Provide the [X, Y] coordinate of the cell's center where the given text is located.  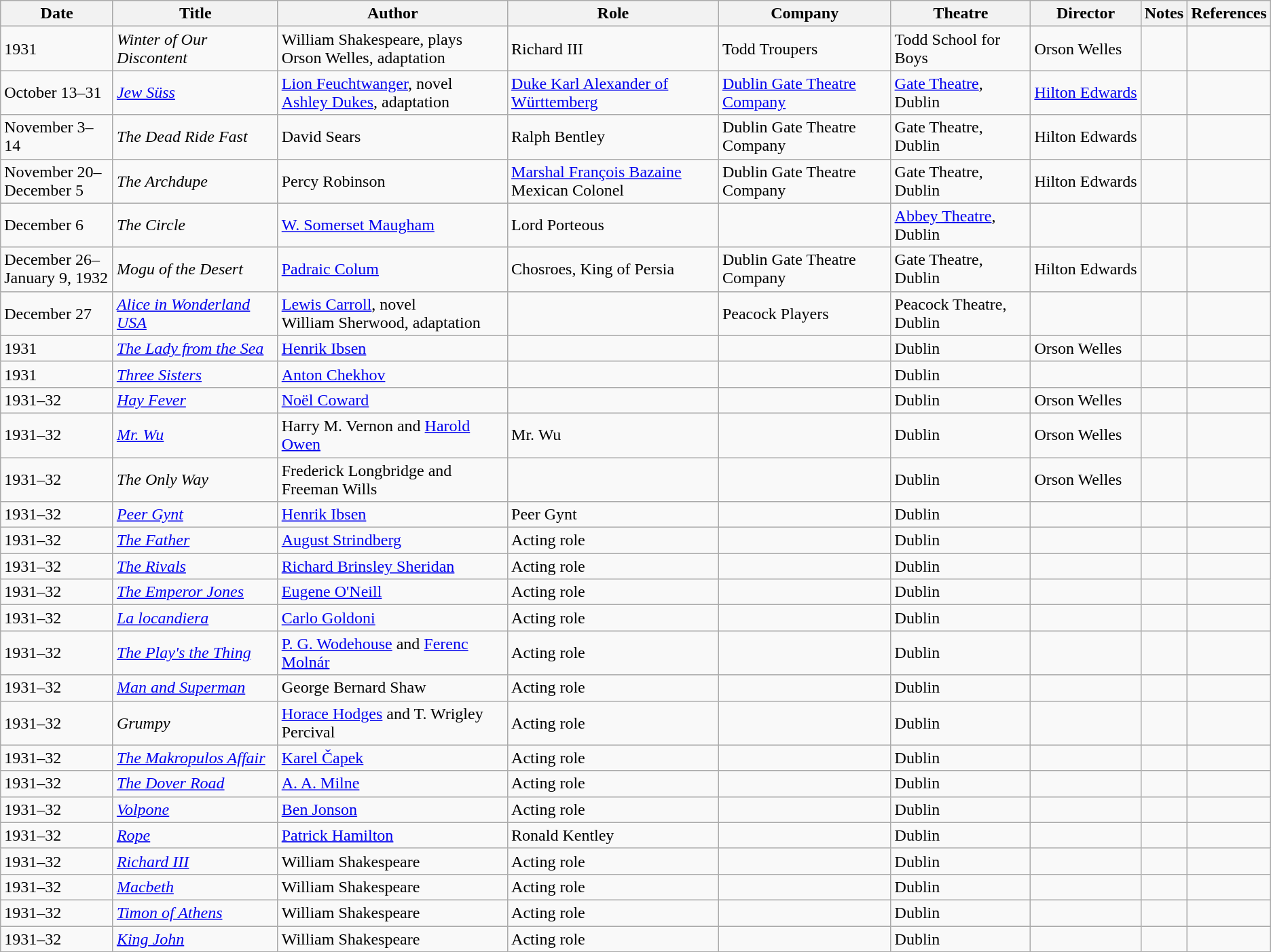
November 20–December 5 [57, 181]
Chosroes, King of Persia [614, 269]
Author [392, 14]
The Circle [196, 225]
The Lady from the Sea [196, 348]
Volpone [196, 809]
Rope [196, 835]
Lord Porteous [614, 225]
William Shakespeare, playsOrson Welles, adaptation [392, 49]
Jew Süss [196, 92]
Richard Brinsley Sheridan [392, 566]
Abbey Theatre, Dublin [961, 225]
Horace Hodges and T. Wrigley Percival [392, 722]
December 27 [57, 314]
Carlo Goldoni [392, 618]
References [1229, 14]
La locandiera [196, 618]
Theatre [961, 14]
Ben Jonson [392, 809]
Alice in Wonderland USA [196, 314]
Three Sisters [196, 374]
The Dover Road [196, 784]
Winter of Our Discontent [196, 49]
Eugene O'Neill [392, 592]
Lion Feuchtwanger, novelAshley Dukes, adaptation [392, 92]
Padraic Colum [392, 269]
Noël Coward [392, 400]
Todd Troupers [805, 49]
Karel Čapek [392, 758]
King John [196, 939]
The Rivals [196, 566]
Grumpy [196, 722]
Macbeth [196, 887]
P. G. Wodehouse and Ferenc Molnár [392, 653]
Role [614, 14]
A. A. Milne [392, 784]
Director [1086, 14]
Ronald Kentley [614, 835]
Mogu of the Desert [196, 269]
Ralph Bentley [614, 137]
Patrick Hamilton [392, 835]
Peacock Theatre, Dublin [961, 314]
Date [57, 14]
The Emperor Jones [196, 592]
Notes [1164, 14]
The Only Way [196, 479]
Percy Robinson [392, 181]
The Archdupe [196, 181]
Hay Fever [196, 400]
Marshal François BazaineMexican Colonel [614, 181]
December 6 [57, 225]
Duke Karl Alexander of Württemberg [614, 92]
Peacock Players [805, 314]
George Bernard Shaw [392, 688]
Frederick Longbridge and Freeman Wills [392, 479]
Company [805, 14]
Man and Superman [196, 688]
W. Somerset Maugham [392, 225]
Harry M. Vernon and Harold Owen [392, 435]
Title [196, 14]
Anton Chekhov [392, 374]
November 3–14 [57, 137]
The Play's the Thing [196, 653]
Todd School for Boys [961, 49]
Timon of Athens [196, 913]
The Dead Ride Fast [196, 137]
The Makropulos Affair [196, 758]
December 26–January 9, 1932 [57, 269]
Lewis Carroll, novelWilliam Sherwood, adaptation [392, 314]
David Sears [392, 137]
August Strindberg [392, 541]
The Father [196, 541]
October 13–31 [57, 92]
